Scan for the cell matching the given text and deliver its [x, y] coordinate at center. 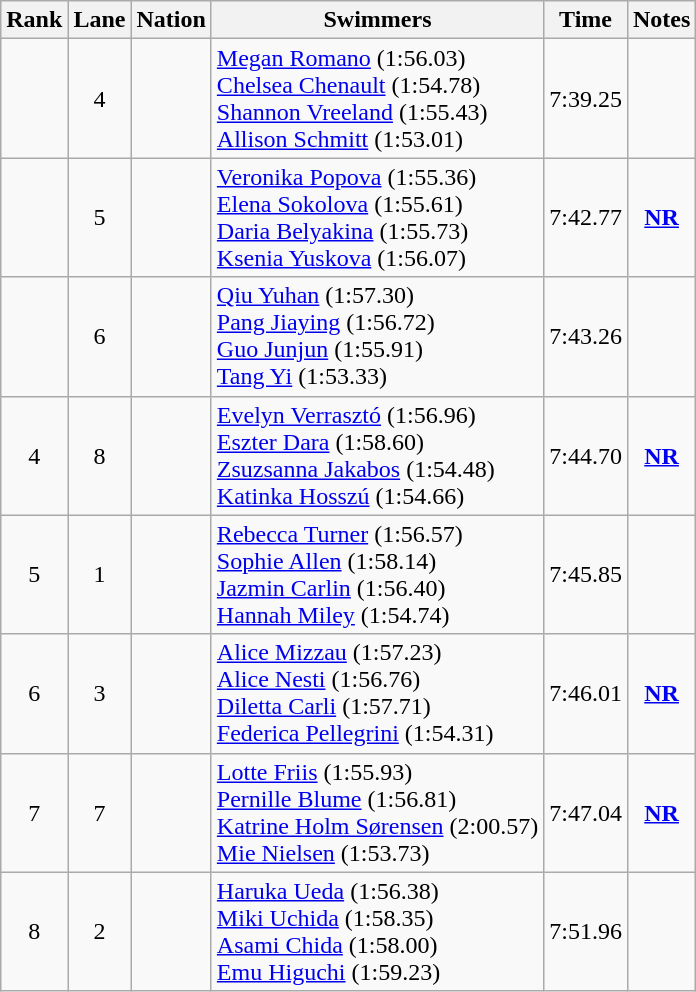
Swimmers [377, 20]
7:42.77 [586, 218]
Time [586, 20]
Rank [34, 20]
Notes [661, 20]
7:46.01 [586, 694]
Lane [100, 20]
7:39.25 [586, 98]
Nation [171, 20]
7:51.96 [586, 932]
1 [100, 574]
Qiu Yuhan (1:57.30)Pang Jiaying (1:56.72)Guo Junjun (1:55.91)Tang Yi (1:53.33) [377, 336]
7:45.85 [586, 574]
7:43.26 [586, 336]
Alice Mizzau (1:57.23)Alice Nesti (1:56.76)Diletta Carli (1:57.71)Federica Pellegrini (1:54.31) [377, 694]
7:44.70 [586, 456]
3 [100, 694]
Megan Romano (1:56.03)Chelsea Chenault (1:54.78)Shannon Vreeland (1:55.43)Allison Schmitt (1:53.01) [377, 98]
Evelyn Verrasztó (1:56.96)Eszter Dara (1:58.60)Zsuzsanna Jakabos (1:54.48)Katinka Hosszú (1:54.66) [377, 456]
Lotte Friis (1:55.93)Pernille Blume (1:56.81)Katrine Holm Sørensen (2:00.57)Mie Nielsen (1:53.73) [377, 812]
2 [100, 932]
7:47.04 [586, 812]
Haruka Ueda (1:56.38)Miki Uchida (1:58.35)Asami Chida (1:58.00)Emu Higuchi (1:59.23) [377, 932]
Rebecca Turner (1:56.57)Sophie Allen (1:58.14)Jazmin Carlin (1:56.40)Hannah Miley (1:54.74) [377, 574]
Veronika Popova (1:55.36)Elena Sokolova (1:55.61)Daria Belyakina (1:55.73)Ksenia Yuskova (1:56.07) [377, 218]
